From the cell containing the given text, extract its center point as (X, Y) coordinate. 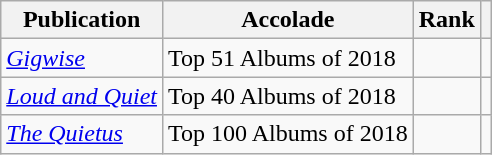
Gigwise (82, 58)
Publication (82, 20)
Accolade (288, 20)
Top 100 Albums of 2018 (288, 134)
Rank (446, 20)
The Quietus (82, 134)
Top 51 Albums of 2018 (288, 58)
Loud and Quiet (82, 96)
Top 40 Albums of 2018 (288, 96)
